Search for the cell housing the specified text and yield its [X, Y] center coordinate. 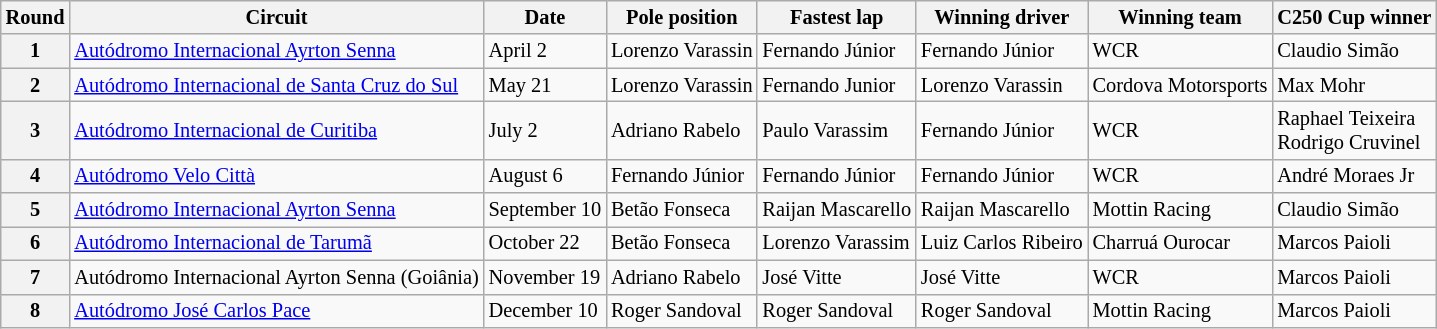
Winning driver [1002, 17]
8 [36, 311]
Autódromo Velo Città [276, 176]
December 10 [545, 311]
Autódromo Internacional Ayrton Senna (Goiânia) [276, 277]
Date [545, 17]
Paulo Varassim [836, 130]
Winning team [1180, 17]
C250 Cup winner [1354, 17]
November 19 [545, 277]
Autódromo Internacional de Santa Cruz do Sul [276, 85]
Circuit [276, 17]
Cordova Motorsports [1180, 85]
Lorenzo Varassim [836, 243]
Fastest lap [836, 17]
Luiz Carlos Ribeiro [1002, 243]
May 21 [545, 85]
April 2 [545, 51]
Autódromo Internacional de Curitiba [276, 130]
1 [36, 51]
5 [36, 210]
July 2 [545, 130]
6 [36, 243]
Autódromo José Carlos Pace [276, 311]
September 10 [545, 210]
Raphael TeixeiraRodrigo Cruvinel [1354, 130]
Fernando Junior [836, 85]
Round [36, 17]
André Moraes Jr [1354, 176]
2 [36, 85]
Autódromo Internacional de Tarumã [276, 243]
4 [36, 176]
Max Mohr [1354, 85]
3 [36, 130]
7 [36, 277]
Charruá Ourocar [1180, 243]
Pole position [682, 17]
August 6 [545, 176]
October 22 [545, 243]
